Search for the cell housing the specified text and yield its (x, y) center coordinate. 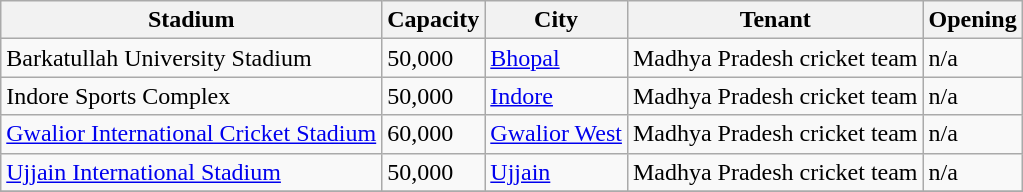
Indore (556, 96)
Barkatullah University Stadium (192, 58)
Ujjain International Stadium (192, 172)
Bhopal (556, 58)
Capacity (434, 20)
Gwalior International Cricket Stadium (192, 134)
Indore Sports Complex (192, 96)
Tenant (775, 20)
60,000 (434, 134)
City (556, 20)
Gwalior West (556, 134)
Ujjain (556, 172)
Opening (972, 20)
Stadium (192, 20)
